Detect which cell encompasses the target text, then output its [x, y] center coordinate. 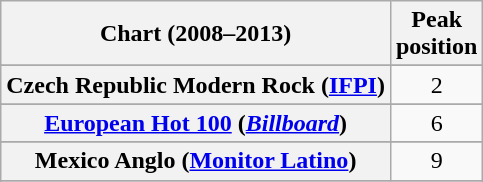
Czech Republic Modern Rock (IFPI) [196, 85]
6 [436, 123]
9 [436, 161]
Mexico Anglo (Monitor Latino) [196, 161]
2 [436, 85]
Chart (2008–2013) [196, 34]
European Hot 100 (Billboard) [196, 123]
Peakposition [436, 34]
